Detect which cell encompasses the target text, then output its (X, Y) center coordinate. 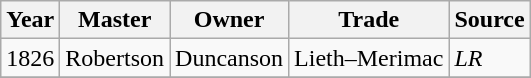
Source (490, 20)
Owner (230, 20)
Lieth–Merimac (369, 58)
Trade (369, 20)
Master (115, 20)
Year (30, 20)
LR (490, 58)
Robertson (115, 58)
Duncanson (230, 58)
1826 (30, 58)
